Identify which cell holds the provided text, then report its [x, y] central coordinate. 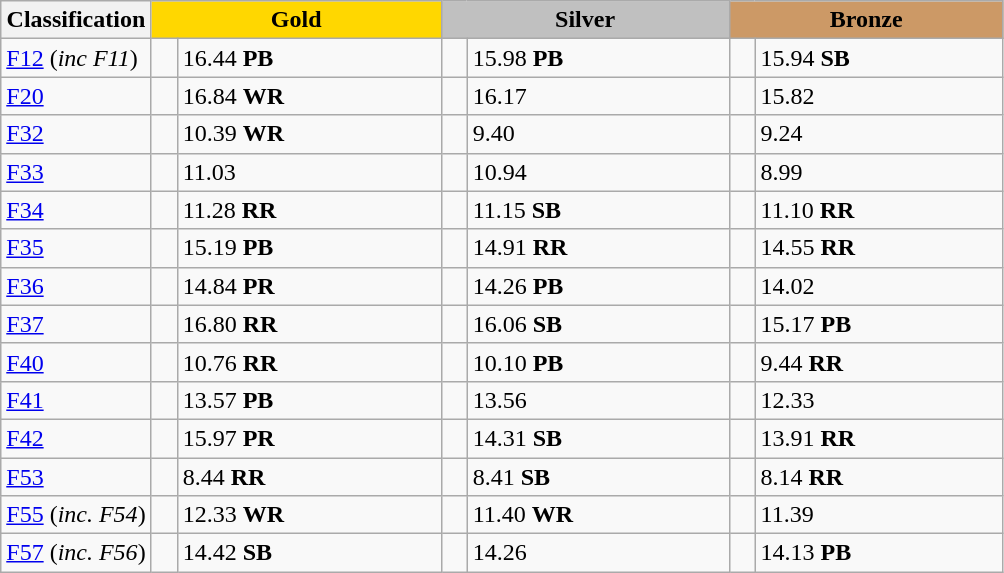
9.44 RR [879, 362]
11.03 [309, 172]
F33 [76, 172]
10.10 PB [598, 362]
F40 [76, 362]
Classification [76, 20]
10.94 [598, 172]
13.56 [598, 400]
8.14 RR [879, 477]
14.13 PB [879, 553]
8.44 RR [309, 477]
15.19 PB [309, 248]
10.39 WR [309, 134]
F41 [76, 400]
14.84 PR [309, 286]
11.10 RR [879, 210]
8.99 [879, 172]
13.57 PB [309, 400]
15.82 [879, 96]
Silver [585, 20]
11.40 WR [598, 515]
9.24 [879, 134]
14.55 RR [879, 248]
9.40 [598, 134]
15.98 PB [598, 58]
16.44 PB [309, 58]
14.31 SB [598, 438]
12.33 WR [309, 515]
16.06 SB [598, 324]
11.28 RR [309, 210]
16.17 [598, 96]
F53 [76, 477]
13.91 RR [879, 438]
14.42 SB [309, 553]
14.91 RR [598, 248]
F42 [76, 438]
F12 (inc F11) [76, 58]
F20 [76, 96]
15.97 PR [309, 438]
F35 [76, 248]
11.15 SB [598, 210]
16.80 RR [309, 324]
F32 [76, 134]
F57 (inc. F56) [76, 553]
12.33 [879, 400]
F34 [76, 210]
15.17 PB [879, 324]
14.02 [879, 286]
Bronze [866, 20]
16.84 WR [309, 96]
F37 [76, 324]
8.41 SB [598, 477]
F36 [76, 286]
14.26 PB [598, 286]
14.26 [598, 553]
11.39 [879, 515]
10.76 RR [309, 362]
Gold [296, 20]
F55 (inc. F54) [76, 515]
15.94 SB [879, 58]
